Scan for the cell matching the given text and deliver its (x, y) coordinate at center. 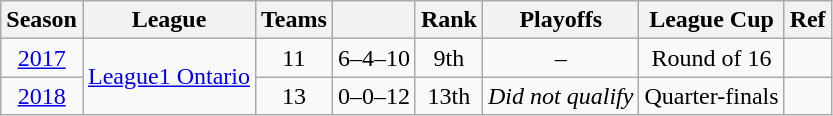
– (561, 58)
Round of 16 (712, 58)
League (168, 20)
League1 Ontario (168, 77)
2017 (42, 58)
Ref (808, 20)
Season (42, 20)
6–4–10 (374, 58)
Did not qualify (561, 96)
13th (448, 96)
Teams (294, 20)
Quarter-finals (712, 96)
11 (294, 58)
2018 (42, 96)
13 (294, 96)
9th (448, 58)
Playoffs (561, 20)
0–0–12 (374, 96)
League Cup (712, 20)
Rank (448, 20)
